Return (X, Y) of the center of cell containing provided text 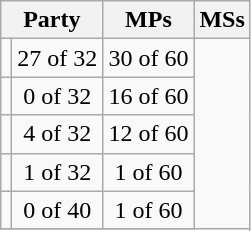
0 of 32 (58, 96)
12 of 60 (148, 134)
4 of 32 (58, 134)
16 of 60 (148, 96)
1 of 32 (58, 172)
MSs (222, 20)
27 of 32 (58, 58)
0 of 40 (58, 210)
30 of 60 (148, 58)
Party (52, 20)
MPs (148, 20)
